Return [X, Y] of the center of cell containing provided text 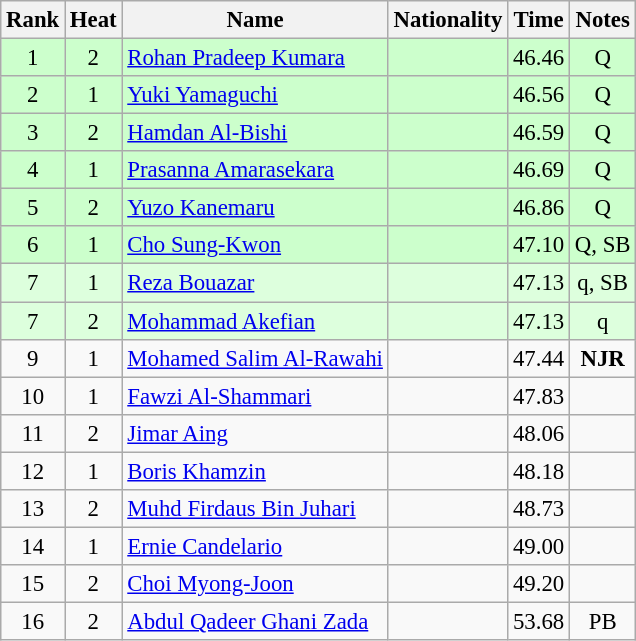
46.56 [539, 95]
4 [33, 170]
PB [603, 621]
3 [33, 133]
14 [33, 546]
47.44 [539, 358]
q, SB [603, 283]
Prasanna Amarasekara [255, 170]
9 [33, 358]
Rohan Pradeep Kumara [255, 58]
11 [33, 433]
Ernie Candelario [255, 546]
Choi Myong-Joon [255, 584]
10 [33, 396]
Mohamed Salim Al-Rawahi [255, 358]
Name [255, 20]
53.68 [539, 621]
q [603, 321]
Muhd Firdaus Bin Juhari [255, 509]
12 [33, 471]
13 [33, 509]
Notes [603, 20]
16 [33, 621]
NJR [603, 358]
Hamdan Al-Bishi [255, 133]
Yuzo Kanemaru [255, 208]
6 [33, 245]
Reza Bouazar [255, 283]
Rank [33, 20]
47.83 [539, 396]
Boris Khamzin [255, 471]
46.69 [539, 170]
Mohammad Akefian [255, 321]
Jimar Aing [255, 433]
15 [33, 584]
47.10 [539, 245]
Cho Sung-Kwon [255, 245]
48.18 [539, 471]
48.73 [539, 509]
Yuki Yamaguchi [255, 95]
46.59 [539, 133]
Heat [94, 20]
Time [539, 20]
49.00 [539, 546]
49.20 [539, 584]
Fawzi Al-Shammari [255, 396]
Nationality [448, 20]
5 [33, 208]
46.46 [539, 58]
Q, SB [603, 245]
46.86 [539, 208]
Abdul Qadeer Ghani Zada [255, 621]
48.06 [539, 433]
